Capture the cell that displays the provided text and extract its [x, y] central coordinate. 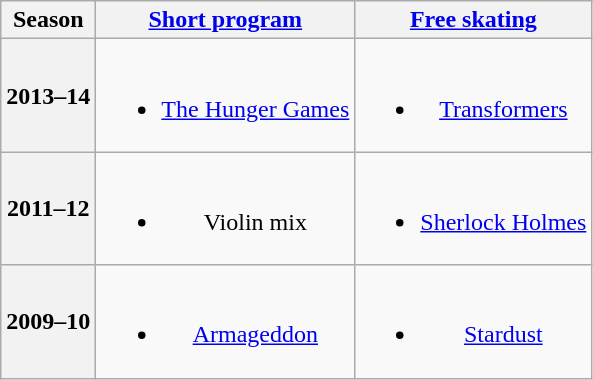
Transformers [474, 96]
Free skating [474, 20]
Sherlock Holmes [474, 208]
Armageddon [226, 322]
Stardust [474, 322]
2011–12 [48, 208]
Short program [226, 20]
Season [48, 20]
2013–14 [48, 96]
The Hunger Games [226, 96]
2009–10 [48, 322]
Violin mix [226, 208]
